Return [X, Y] of the center of cell containing provided text 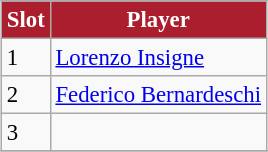
1 [26, 58]
3 [26, 133]
Slot [26, 20]
Lorenzo Insigne [158, 58]
Player [158, 20]
Federico Bernardeschi [158, 95]
2 [26, 95]
